Return (X, Y) of the center of cell containing provided text 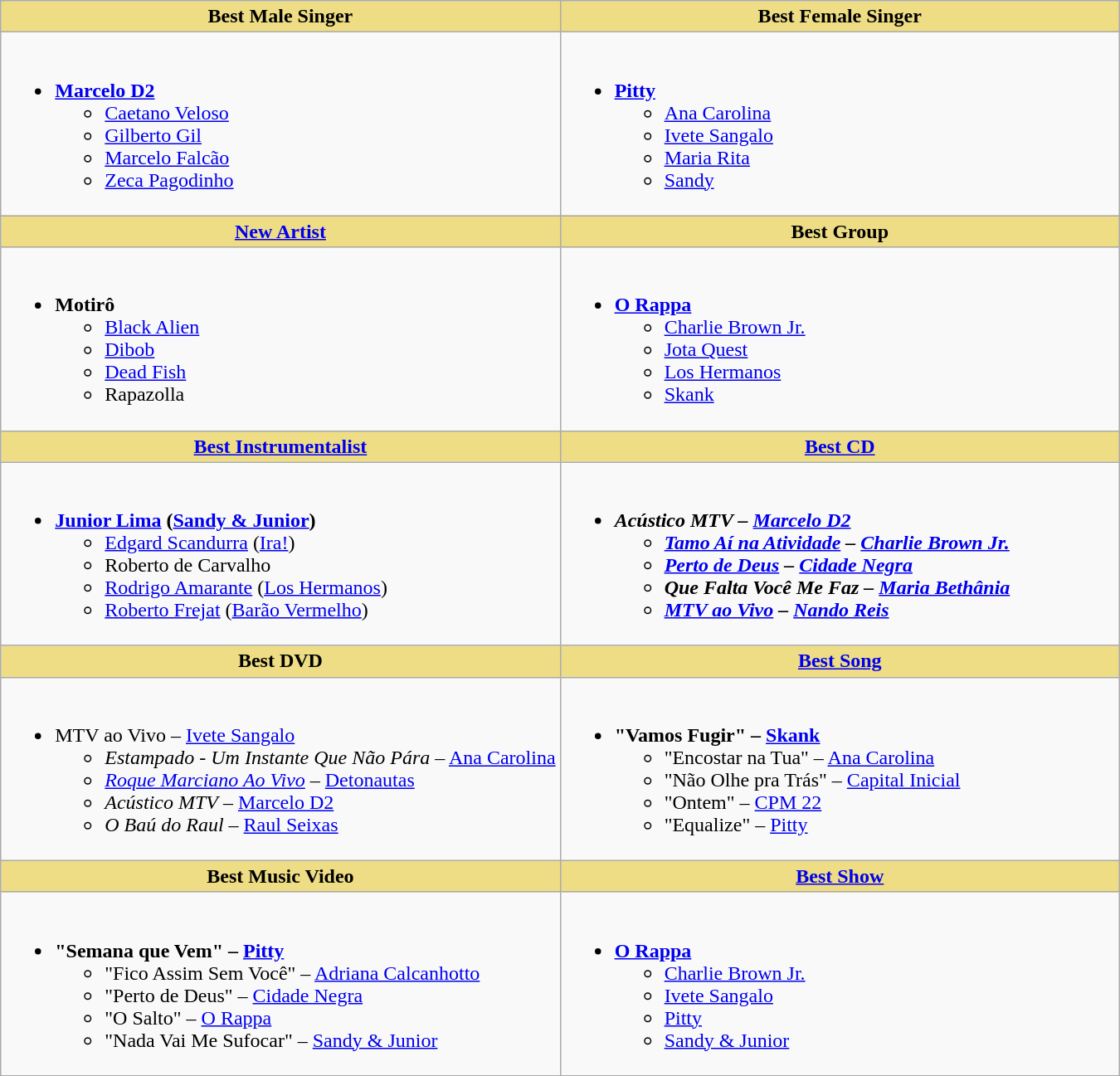
Best Female Singer (840, 17)
Best Show (840, 876)
"Vamos Fugir" – Skank"Encostar na Tua" – Ana Carolina"Não Olhe pra Trás" – Capital Inicial"Ontem" – CPM 22"Equalize" – Pitty (840, 768)
MotirôBlack AlienDibobDead FishRapazolla (280, 338)
Best Song (840, 661)
Junior Lima (Sandy & Junior)Edgard Scandurra (Ira!)Roberto de CarvalhoRodrigo Amarante (Los Hermanos)Roberto Frejat (Barão Vermelho) (280, 554)
O RappaCharlie Brown Jr.Jota QuestLos HermanosSkank (840, 338)
Best Music Video (280, 876)
Best Instrumentalist (280, 446)
Best Group (840, 231)
New Artist (280, 231)
Best CD (840, 446)
Best DVD (280, 661)
Best Male Singer (280, 17)
O RappaCharlie Brown Jr.Ivete SangaloPittySandy & Junior (840, 984)
Marcelo D2Caetano VelosoGilberto GilMarcelo FalcãoZeca Pagodinho (280, 124)
PittyAna CarolinaIvete SangaloMaria RitaSandy (840, 124)
